Determine the [x, y] coordinate at the center of the cell enclosing the given text.  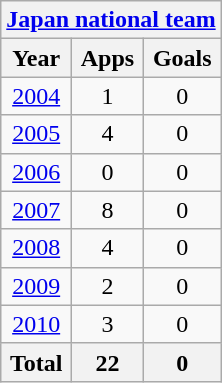
2009 [36, 286]
2004 [36, 96]
2010 [36, 324]
2008 [36, 248]
2007 [36, 210]
8 [108, 210]
Total [36, 362]
2006 [36, 172]
1 [108, 96]
3 [108, 324]
2005 [36, 134]
Apps [108, 58]
Year [36, 58]
Goals [182, 58]
2 [108, 286]
22 [108, 362]
Japan national team [111, 20]
